Capture the cell that displays the provided text and extract its [X, Y] central coordinate. 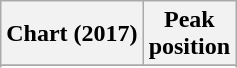
Peakposition [189, 34]
Chart (2017) [72, 34]
